Determine the (X, Y) coordinate at the center of the cell enclosing the given text.  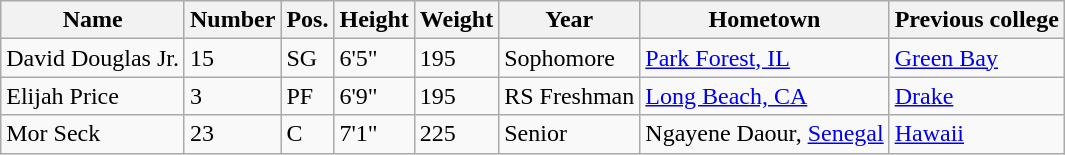
SG (308, 58)
David Douglas Jr. (93, 58)
7'1" (374, 134)
Ngayene Daour, Senegal (764, 134)
Park Forest, IL (764, 58)
RS Freshman (570, 96)
15 (232, 58)
6'9" (374, 96)
C (308, 134)
3 (232, 96)
Name (93, 20)
Number (232, 20)
Weight (456, 20)
Long Beach, CA (764, 96)
PF (308, 96)
Green Bay (976, 58)
Senior (570, 134)
Pos. (308, 20)
225 (456, 134)
Sophomore (570, 58)
Elijah Price (93, 96)
Drake (976, 96)
Previous college (976, 20)
Hometown (764, 20)
Hawaii (976, 134)
6'5" (374, 58)
Mor Seck (93, 134)
23 (232, 134)
Year (570, 20)
Height (374, 20)
